Extract the (x, y) coordinate from the center of the cell holding the provided text.  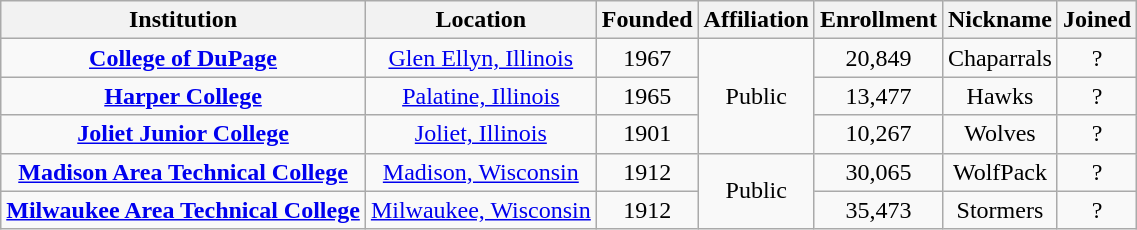
20,849 (878, 58)
1901 (647, 134)
Hawks (1000, 96)
Palatine, Illinois (480, 96)
Madison, Wisconsin (480, 172)
Madison Area Technical College (184, 172)
Milwaukee Area Technical College (184, 210)
10,267 (878, 134)
WolfPack (1000, 172)
Joliet, Illinois (480, 134)
Stormers (1000, 210)
Nickname (1000, 20)
13,477 (878, 96)
Joliet Junior College (184, 134)
College of DuPage (184, 58)
Milwaukee, Wisconsin (480, 210)
30,065 (878, 172)
Affiliation (756, 20)
35,473 (878, 210)
Chaparrals (1000, 58)
1965 (647, 96)
Location (480, 20)
Founded (647, 20)
Glen Ellyn, Illinois (480, 58)
Wolves (1000, 134)
Joined (1096, 20)
1967 (647, 58)
Harper College (184, 96)
Institution (184, 20)
Enrollment (878, 20)
